Locate the cell with the specified text and output its [X, Y] center coordinate. 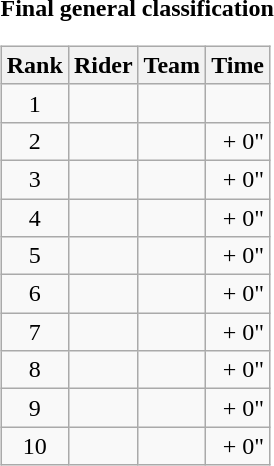
9 [34, 408]
Team [172, 65]
7 [34, 332]
Rider [103, 65]
10 [34, 446]
2 [34, 141]
8 [34, 370]
5 [34, 256]
Rank [34, 65]
6 [34, 294]
4 [34, 217]
1 [34, 103]
3 [34, 179]
Time [238, 65]
